From the cell containing the given text, extract its center point as (X, Y) coordinate. 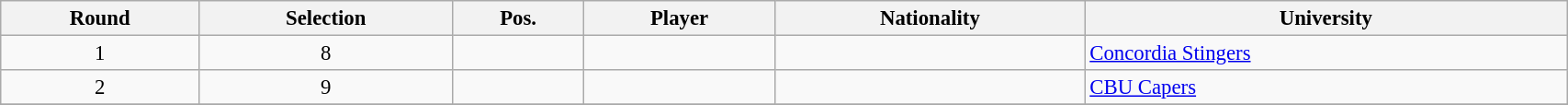
University (1326, 18)
Round (100, 18)
9 (326, 87)
Concordia Stingers (1326, 53)
Nationality (930, 18)
Selection (326, 18)
CBU Capers (1326, 87)
2 (100, 87)
1 (100, 53)
Pos. (518, 18)
Player (679, 18)
8 (326, 53)
